Scan for the cell matching the given text and deliver its (x, y) coordinate at center. 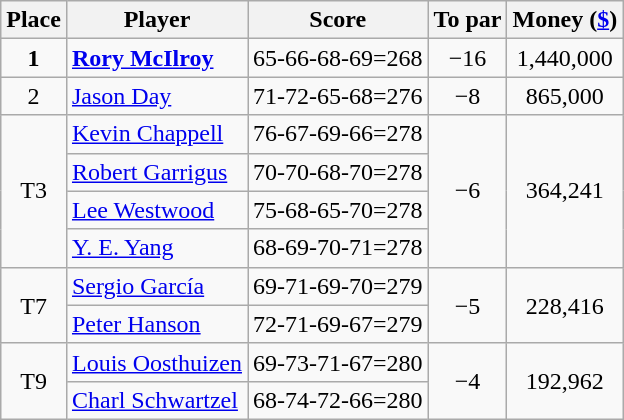
Rory McIlroy (156, 58)
Louis Oosthuizen (156, 362)
−8 (468, 96)
−5 (468, 305)
Kevin Chappell (156, 134)
1 (34, 58)
68-74-72-66=280 (338, 400)
−4 (468, 381)
Lee Westwood (156, 210)
65-66-68-69=268 (338, 58)
Money ($) (565, 20)
228,416 (565, 305)
69-73-71-67=280 (338, 362)
Robert Garrigus (156, 172)
75-68-65-70=278 (338, 210)
−16 (468, 58)
364,241 (565, 191)
Charl Schwartzel (156, 400)
72-71-69-67=279 (338, 324)
T7 (34, 305)
T9 (34, 381)
To par (468, 20)
69-71-69-70=279 (338, 286)
68-69-70-71=278 (338, 248)
76-67-69-66=278 (338, 134)
Jason Day (156, 96)
Place (34, 20)
Sergio García (156, 286)
1,440,000 (565, 58)
70-70-68-70=278 (338, 172)
Peter Hanson (156, 324)
71-72-65-68=276 (338, 96)
−6 (468, 191)
192,962 (565, 381)
865,000 (565, 96)
Player (156, 20)
Y. E. Yang (156, 248)
2 (34, 96)
T3 (34, 191)
Score (338, 20)
